Return the [x, y] coordinate for the center point of the cell that contains the specified text.  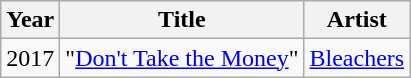
Artist [357, 20]
2017 [30, 58]
Title [182, 20]
Year [30, 20]
Bleachers [357, 58]
"Don't Take the Money" [182, 58]
